Identify which cell holds the provided text, then report its [X, Y] central coordinate. 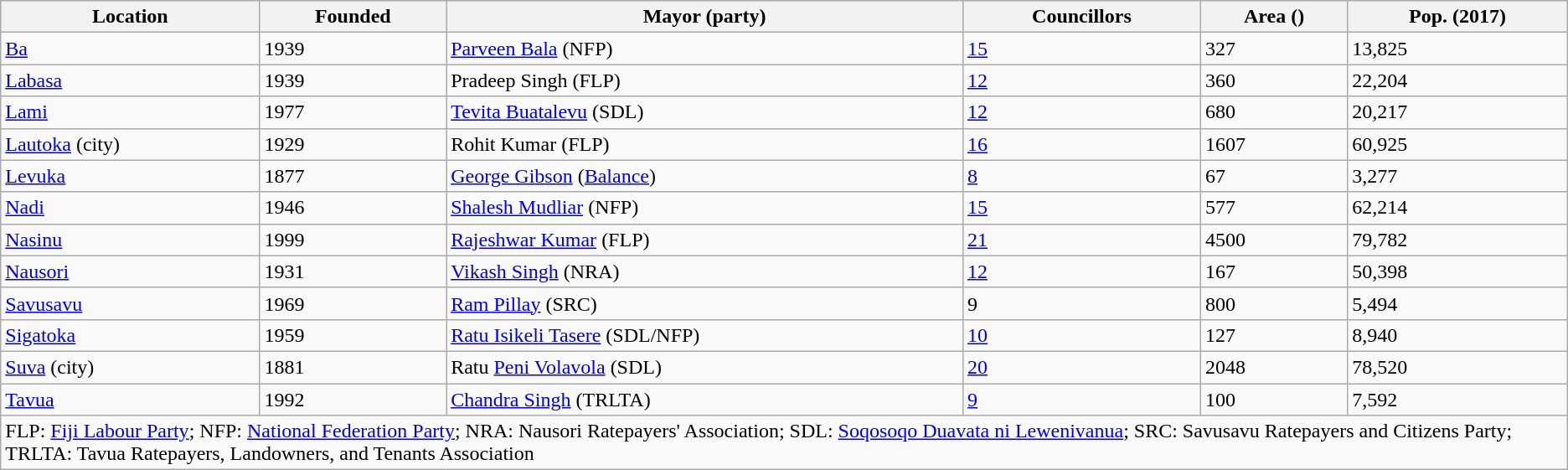
1931 [353, 271]
8,940 [1457, 335]
3,277 [1457, 176]
Location [131, 17]
1999 [353, 240]
62,214 [1457, 208]
Ratu Peni Volavola (SDL) [705, 367]
67 [1273, 176]
360 [1273, 80]
Founded [353, 17]
5,494 [1457, 303]
10 [1081, 335]
Parveen Bala (NFP) [705, 49]
60,925 [1457, 144]
20 [1081, 367]
8 [1081, 176]
Ram Pillay (SRC) [705, 303]
Sigatoka [131, 335]
20,217 [1457, 112]
Rohit Kumar (FLP) [705, 144]
1977 [353, 112]
1959 [353, 335]
Lautoka (city) [131, 144]
78,520 [1457, 367]
Tevita Buatalevu (SDL) [705, 112]
7,592 [1457, 400]
Pradeep Singh (FLP) [705, 80]
Rajeshwar Kumar (FLP) [705, 240]
Chandra Singh (TRLTA) [705, 400]
1877 [353, 176]
Councillors [1081, 17]
Ratu Isikeli Tasere (SDL/NFP) [705, 335]
1992 [353, 400]
Savusavu [131, 303]
Mayor (party) [705, 17]
2048 [1273, 367]
Levuka [131, 176]
Labasa [131, 80]
Lami [131, 112]
Nasinu [131, 240]
1607 [1273, 144]
Nadi [131, 208]
13,825 [1457, 49]
127 [1273, 335]
Nausori [131, 271]
50,398 [1457, 271]
Tavua [131, 400]
800 [1273, 303]
577 [1273, 208]
1881 [353, 367]
Ba [131, 49]
680 [1273, 112]
79,782 [1457, 240]
16 [1081, 144]
Shalesh Mudliar (NFP) [705, 208]
327 [1273, 49]
100 [1273, 400]
1929 [353, 144]
Vikash Singh (NRA) [705, 271]
Area () [1273, 17]
167 [1273, 271]
Suva (city) [131, 367]
Pop. (2017) [1457, 17]
1946 [353, 208]
4500 [1273, 240]
22,204 [1457, 80]
George Gibson (Balance) [705, 176]
21 [1081, 240]
1969 [353, 303]
